Detect which cell encompasses the target text, then output its (x, y) center coordinate. 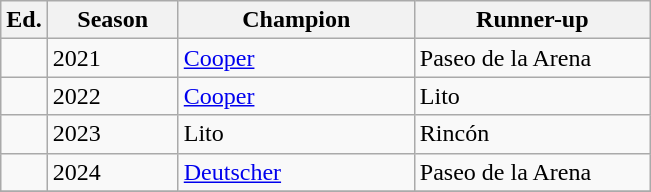
2023 (112, 134)
Runner-up (532, 20)
Champion (296, 20)
Ed. (24, 20)
Deutscher (296, 172)
Rincón (532, 134)
2021 (112, 58)
2022 (112, 96)
Season (112, 20)
2024 (112, 172)
